Detect which cell encompasses the target text, then output its [X, Y] center coordinate. 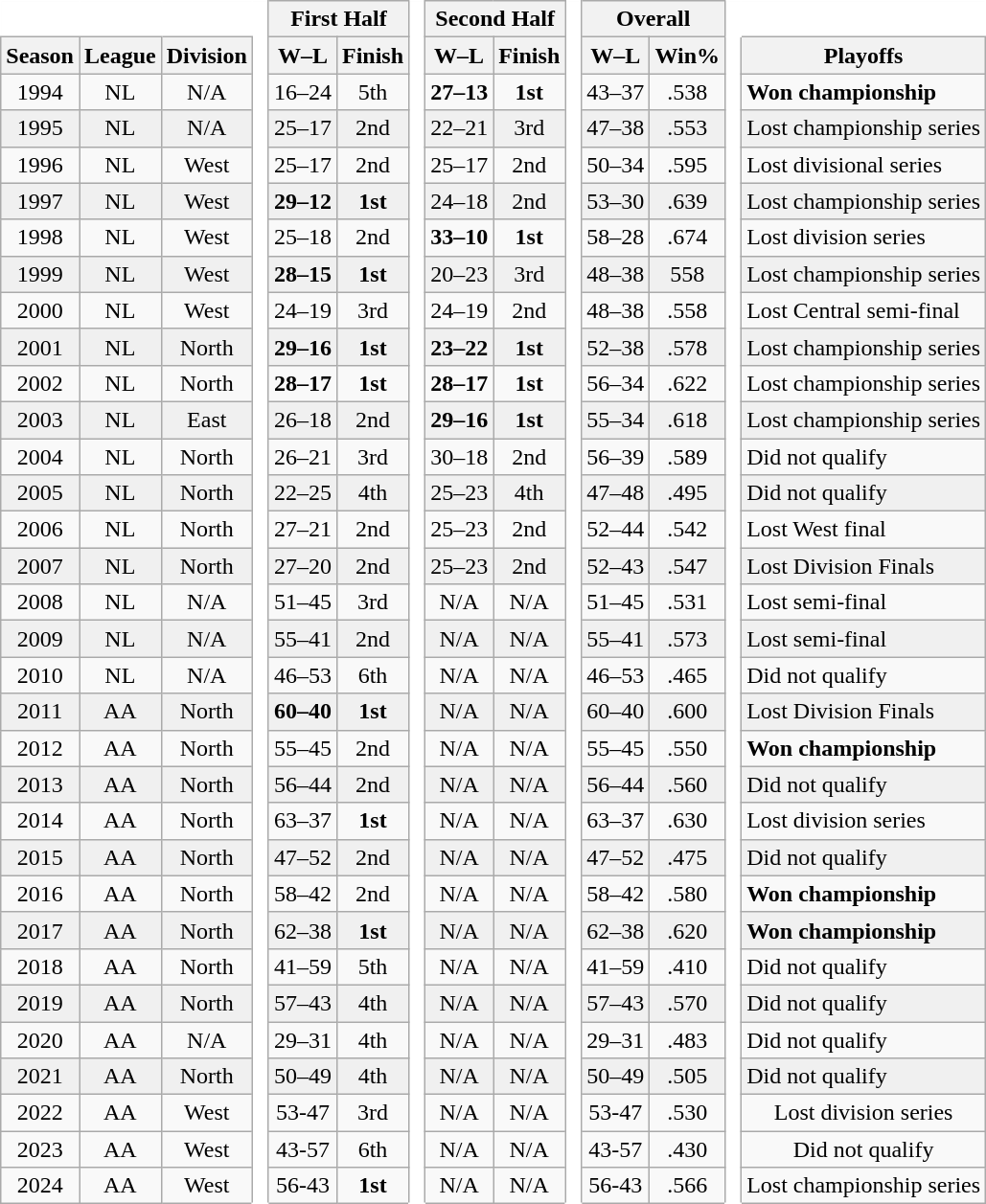
Playoffs [864, 56]
League [120, 56]
Overall [654, 19]
.475 [688, 857]
2012 [40, 748]
.495 [688, 493]
52–43 [615, 566]
2016 [40, 894]
Division [207, 56]
1996 [40, 165]
29–12 [303, 201]
.595 [688, 165]
.483 [688, 1039]
47–48 [615, 493]
.600 [688, 712]
2022 [40, 1113]
1994 [40, 92]
2002 [40, 383]
Second Half [495, 19]
26–21 [303, 457]
Lost West final [864, 530]
2007 [40, 566]
Win% [688, 56]
43–37 [615, 92]
Lost divisional series [864, 165]
26–18 [303, 420]
.674 [688, 238]
2015 [40, 857]
.538 [688, 92]
52–38 [615, 347]
558 [688, 274]
22–25 [303, 493]
2004 [40, 457]
.622 [688, 383]
Season [40, 56]
.465 [688, 675]
1995 [40, 128]
25–18 [303, 238]
33–10 [460, 238]
2008 [40, 602]
2018 [40, 966]
1998 [40, 238]
East [207, 420]
2014 [40, 821]
.580 [688, 894]
2023 [40, 1149]
.618 [688, 420]
.553 [688, 128]
58–28 [615, 238]
.578 [688, 347]
.505 [688, 1077]
.430 [688, 1149]
.547 [688, 566]
.639 [688, 201]
2000 [40, 310]
2019 [40, 1003]
56–39 [615, 457]
2013 [40, 784]
.542 [688, 530]
2009 [40, 639]
20–23 [460, 274]
.630 [688, 821]
56–34 [615, 383]
50–34 [615, 165]
27–13 [460, 92]
Lost Central semi-final [864, 310]
2010 [40, 675]
.573 [688, 639]
24–18 [460, 201]
27–21 [303, 530]
55–34 [615, 420]
1997 [40, 201]
52–44 [615, 530]
47–38 [615, 128]
2021 [40, 1077]
27–20 [303, 566]
.570 [688, 1003]
28–15 [303, 274]
2024 [40, 1186]
.410 [688, 966]
2011 [40, 712]
2017 [40, 930]
.560 [688, 784]
23–22 [460, 347]
.620 [688, 930]
.558 [688, 310]
2020 [40, 1039]
30–18 [460, 457]
22–21 [460, 128]
2001 [40, 347]
1999 [40, 274]
.531 [688, 602]
53–30 [615, 201]
First Half [338, 19]
.589 [688, 457]
2003 [40, 420]
2005 [40, 493]
.550 [688, 748]
.566 [688, 1186]
.530 [688, 1113]
2006 [40, 530]
16–24 [303, 92]
